Locate the cell with the specified text and output its (x, y) center coordinate. 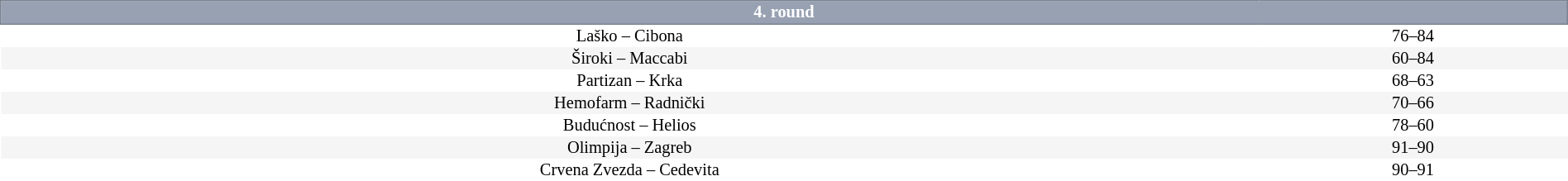
78–60 (1413, 126)
4. round (784, 12)
70–66 (1413, 102)
Budućnost – Helios (630, 126)
Laško – Cibona (630, 36)
Olimpija – Zagreb (630, 147)
91–90 (1413, 147)
76–84 (1413, 36)
68–63 (1413, 81)
Partizan – Krka (630, 81)
60–84 (1413, 58)
Široki – Maccabi (630, 58)
Crvena Zvezda – Cedevita (630, 170)
90–91 (1413, 170)
Hemofarm – Radnički (630, 102)
